From the cell containing the given text, extract its center point as [X, Y] coordinate. 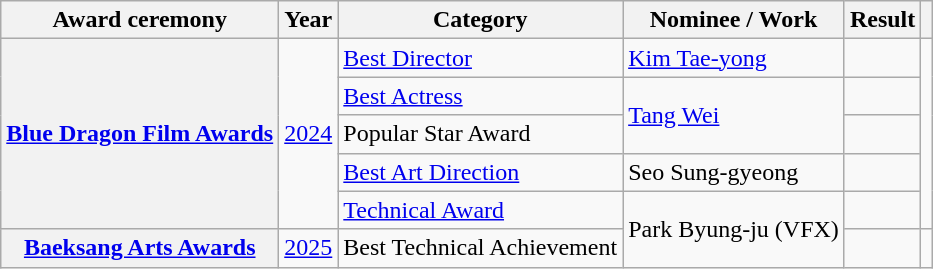
Technical Award [480, 210]
2024 [308, 134]
Seo Sung-gyeong [734, 172]
Blue Dragon Film Awards [140, 134]
Award ceremony [140, 20]
Baeksang Arts Awards [140, 248]
Best Actress [480, 96]
Popular Star Award [480, 134]
Year [308, 20]
Best Technical Achievement [480, 248]
Result [882, 20]
Tang Wei [734, 115]
Best Director [480, 58]
Category [480, 20]
2025 [308, 248]
Kim Tae-yong [734, 58]
Nominee / Work [734, 20]
Best Art Direction [480, 172]
Park Byung-ju (VFX) [734, 229]
